Output the (X, Y) coordinate of the center of the cell containing the given text.  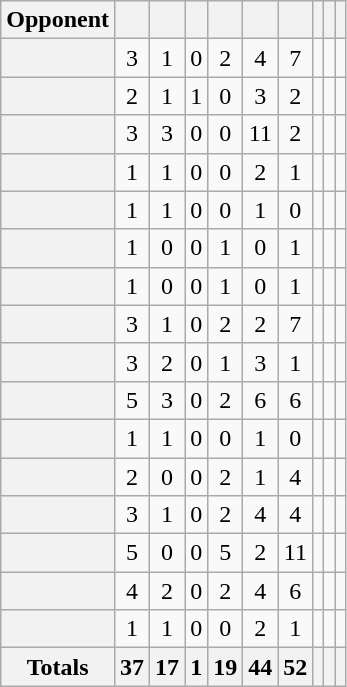
44 (260, 667)
19 (226, 667)
17 (168, 667)
Opponent (58, 20)
Totals (58, 667)
52 (296, 667)
37 (132, 667)
